Provide the (X, Y) coordinate of the cell's center where the given text is located.  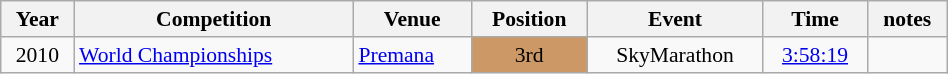
Event (674, 19)
Time (816, 19)
World Championships (214, 55)
Venue (412, 19)
2010 (38, 55)
Position (529, 19)
SkyMarathon (674, 55)
3rd (529, 55)
Premana (412, 55)
3:58:19 (816, 55)
Year (38, 19)
Competition (214, 19)
notes (907, 19)
